Return the (X, Y) coordinate for the center point of the cell that contains the specified text.  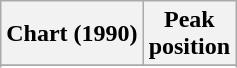
Chart (1990) (72, 34)
Peakposition (189, 34)
